Search for the cell housing the specified text and yield its [x, y] center coordinate. 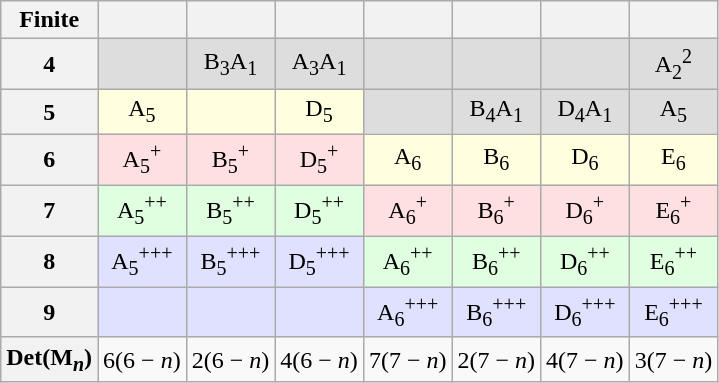
9 [50, 312]
8 [50, 262]
Finite [50, 20]
B6+ [496, 210]
2(6 − n) [230, 359]
A6+ [408, 210]
A5++ [142, 210]
4(6 − n) [320, 359]
5 [50, 112]
D5+++ [320, 262]
D6+++ [586, 312]
4(7 − n) [586, 359]
B6++ [496, 262]
A22 [674, 64]
Det(Mn) [50, 359]
A5+++ [142, 262]
B4A1 [496, 112]
6 [50, 160]
A6+++ [408, 312]
4 [50, 64]
E6 [674, 160]
A6++ [408, 262]
7(7 − n) [408, 359]
B5++ [230, 210]
E6++ [674, 262]
D6++ [586, 262]
D4A1 [586, 112]
A3A1 [320, 64]
B5+++ [230, 262]
D6+ [586, 210]
2(7 − n) [496, 359]
7 [50, 210]
6(6 − n) [142, 359]
D5+ [320, 160]
B5+ [230, 160]
A6 [408, 160]
D6 [586, 160]
3(7 − n) [674, 359]
B3A1 [230, 64]
B6+++ [496, 312]
D5 [320, 112]
E6+ [674, 210]
A5+ [142, 160]
B6 [496, 160]
E6+++ [674, 312]
D5++ [320, 210]
